Output the [X, Y] coordinate of the center of the cell containing the given text.  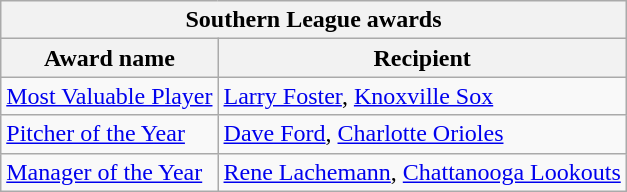
Larry Foster, Knoxville Sox [422, 96]
Dave Ford, Charlotte Orioles [422, 134]
Southern League awards [314, 20]
Recipient [422, 58]
Rene Lachemann, Chattanooga Lookouts [422, 172]
Manager of the Year [110, 172]
Pitcher of the Year [110, 134]
Most Valuable Player [110, 96]
Award name [110, 58]
